Identify which cell holds the provided text, then report its (x, y) central coordinate. 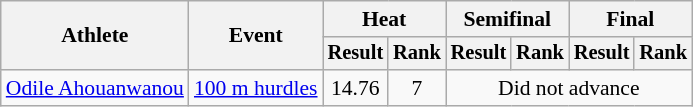
Semifinal (508, 19)
Final (630, 19)
7 (417, 88)
Did not advance (569, 88)
100 m hurdles (256, 88)
Heat (384, 19)
Athlete (95, 36)
Odile Ahouanwanou (95, 88)
Event (256, 36)
14.76 (356, 88)
